Identify which cell holds the provided text, then report its (X, Y) central coordinate. 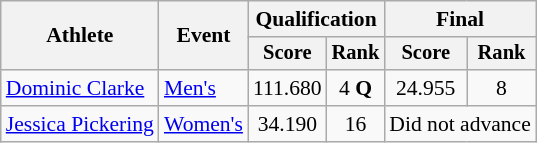
Did not advance (460, 124)
16 (356, 124)
34.190 (288, 124)
4 Q (356, 88)
Women's (204, 124)
Dominic Clarke (80, 88)
111.680 (288, 88)
Athlete (80, 36)
Event (204, 36)
8 (502, 88)
Final (460, 19)
Qualification (316, 19)
Men's (204, 88)
24.955 (426, 88)
Jessica Pickering (80, 124)
